Capture the cell that displays the provided text and extract its [X, Y] central coordinate. 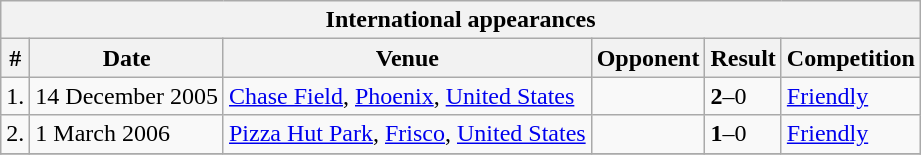
Pizza Hut Park, Frisco, United States [407, 134]
2. [16, 134]
1–0 [743, 134]
Opponent [648, 58]
1. [16, 96]
# [16, 58]
Result [743, 58]
1 March 2006 [127, 134]
Date [127, 58]
2–0 [743, 96]
Venue [407, 58]
Competition [850, 58]
14 December 2005 [127, 96]
Chase Field, Phoenix, United States [407, 96]
International appearances [461, 20]
